Capture the cell that displays the provided text and extract its [x, y] central coordinate. 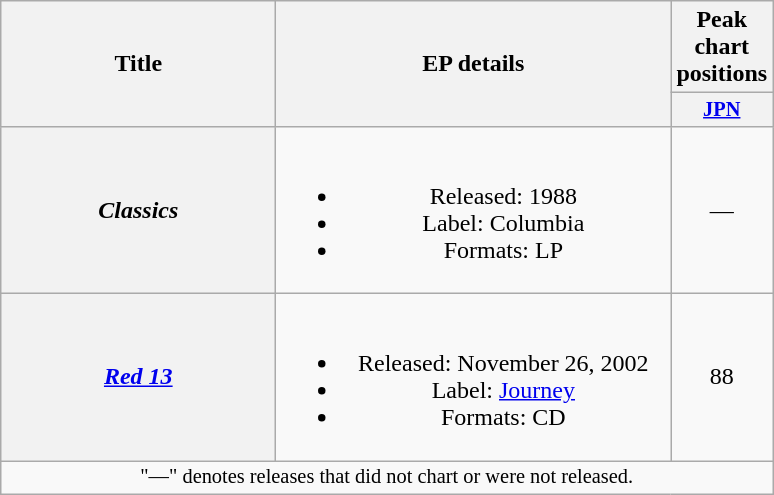
Released: November 26, 2002Label: JourneyFormats: CD [474, 378]
JPN [722, 110]
— [722, 210]
Title [138, 64]
Classics [138, 210]
EP details [474, 64]
"—" denotes releases that did not chart or were not released. [387, 478]
Peak chart positions [722, 47]
Released: 1988Label: ColumbiaFormats: LP [474, 210]
Red 13 [138, 378]
88 [722, 378]
